Return (x, y) of the center of cell containing provided text 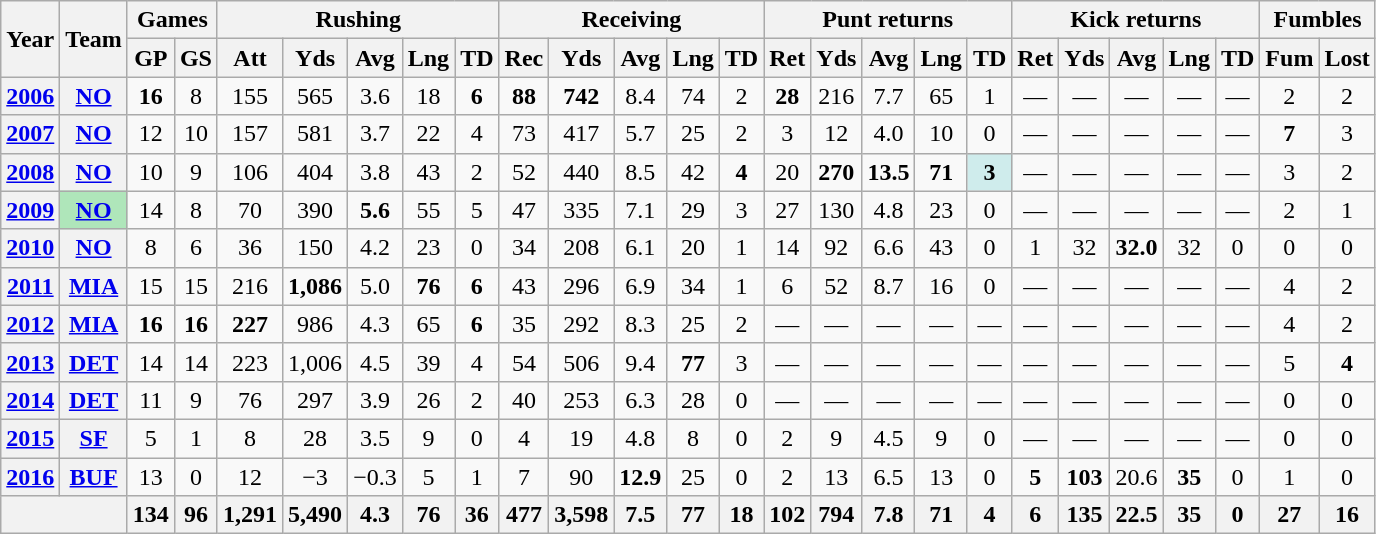
3.7 (376, 134)
2015 (30, 438)
55 (428, 210)
Att (250, 58)
Rec (524, 58)
22 (428, 134)
Games (172, 20)
270 (836, 172)
3.9 (376, 400)
581 (316, 134)
26 (428, 400)
20.6 (1136, 477)
Rushing (358, 20)
6.3 (640, 400)
Team (94, 39)
227 (250, 324)
6.1 (640, 248)
986 (316, 324)
7.5 (640, 515)
5.0 (376, 286)
8.3 (640, 324)
157 (250, 134)
440 (582, 172)
6.9 (640, 286)
96 (196, 515)
Fumbles (1318, 20)
42 (693, 172)
54 (524, 362)
404 (316, 172)
19 (582, 438)
47 (524, 210)
74 (693, 96)
Receiving (632, 20)
2014 (30, 400)
SF (94, 438)
Kick returns (1136, 20)
565 (316, 96)
8.4 (640, 96)
292 (582, 324)
GP (150, 58)
208 (582, 248)
70 (250, 210)
29 (693, 210)
506 (582, 362)
1,006 (316, 362)
2011 (30, 286)
794 (836, 515)
1,291 (250, 515)
7.7 (888, 96)
5.6 (376, 210)
Punt returns (888, 20)
2009 (30, 210)
134 (150, 515)
−0.3 (376, 477)
8.5 (640, 172)
2016 (30, 477)
2013 (30, 362)
12.9 (640, 477)
7.1 (640, 210)
11 (150, 400)
3,598 (582, 515)
73 (524, 134)
32.0 (1136, 248)
2008 (30, 172)
88 (524, 96)
Year (30, 39)
135 (1084, 515)
6.6 (888, 248)
BUF (94, 477)
3.5 (376, 438)
92 (836, 248)
2012 (30, 324)
3.6 (376, 96)
742 (582, 96)
13.5 (888, 172)
22.5 (1136, 515)
9.4 (640, 362)
40 (524, 400)
477 (524, 515)
335 (582, 210)
2007 (30, 134)
8.7 (888, 286)
5,490 (316, 515)
106 (250, 172)
39 (428, 362)
103 (1084, 477)
297 (316, 400)
Fum (1290, 58)
90 (582, 477)
296 (582, 286)
253 (582, 400)
7.8 (888, 515)
−3 (316, 477)
155 (250, 96)
Lost (1347, 58)
4.2 (376, 248)
2006 (30, 96)
6.5 (888, 477)
390 (316, 210)
2010 (30, 248)
4.0 (888, 134)
130 (836, 210)
5.7 (640, 134)
102 (788, 515)
223 (250, 362)
GS (196, 58)
3.8 (376, 172)
150 (316, 248)
417 (582, 134)
1,086 (316, 286)
